From the cell containing the given text, extract its center point as (x, y) coordinate. 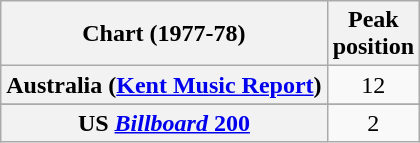
12 (373, 85)
2 (373, 123)
Australia (Kent Music Report) (164, 85)
US Billboard 200 (164, 123)
Chart (1977-78) (164, 34)
Peakposition (373, 34)
